Search for the cell housing the specified text and yield its [X, Y] center coordinate. 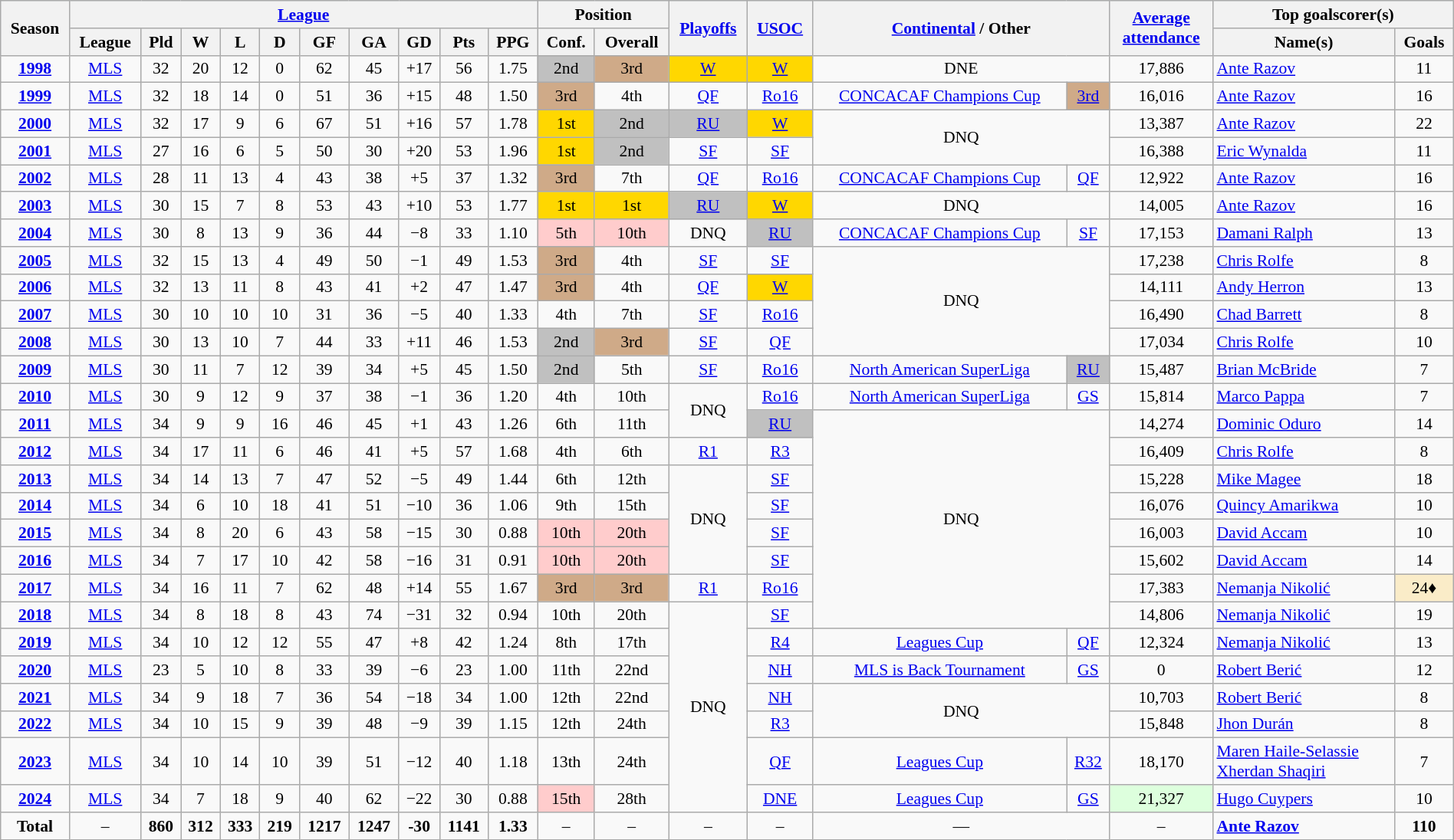
Chad Barrett [1304, 315]
1.06 [512, 506]
16,003 [1161, 533]
−15 [419, 533]
8th [566, 643]
54 [374, 697]
16,409 [1161, 451]
1.47 [512, 287]
1.15 [512, 724]
22 [1425, 124]
1.96 [512, 151]
R4 [781, 643]
860 [161, 826]
Total [35, 826]
2022 [35, 724]
2006 [35, 287]
1998 [35, 69]
1.18 [512, 762]
24♦ [1425, 588]
R32 [1088, 762]
14,806 [1161, 615]
14,111 [1161, 287]
+1 [419, 425]
Playoffs [709, 28]
+8 [419, 643]
MLS is Back Tournament [940, 670]
−16 [419, 561]
15,228 [1161, 479]
2015 [35, 533]
PPG [512, 42]
Goals [1425, 42]
2023 [35, 762]
−8 [419, 233]
14,274 [1161, 425]
12,324 [1161, 643]
−22 [419, 799]
2000 [35, 124]
2011 [35, 425]
Average attendance [1161, 28]
15,848 [1161, 724]
Andy Herron [1304, 287]
15,814 [1161, 397]
12,922 [1161, 179]
2005 [35, 261]
2021 [35, 697]
1.20 [512, 397]
1.68 [512, 451]
L [240, 42]
13th [566, 762]
Continental / Other [962, 28]
Dominic Oduro [1304, 425]
16,490 [1161, 315]
52 [374, 479]
+20 [419, 151]
28 [161, 179]
Jhon Durán [1304, 724]
— [962, 826]
9th [566, 506]
17th [632, 643]
2008 [35, 343]
17,383 [1161, 588]
+17 [419, 69]
2016 [35, 561]
2004 [35, 233]
2017 [35, 588]
1217 [325, 826]
28th [632, 799]
GF [325, 42]
2010 [35, 397]
0.91 [512, 561]
Brian McBride [1304, 369]
2002 [35, 179]
16,388 [1161, 151]
Pts [463, 42]
2009 [35, 369]
219 [280, 826]
+16 [419, 124]
110 [1425, 826]
2003 [35, 206]
−12 [419, 762]
−31 [419, 615]
1.75 [512, 69]
2012 [35, 451]
2014 [35, 506]
+11 [419, 343]
GD [419, 42]
19 [1425, 615]
2001 [35, 151]
1247 [374, 826]
Position [603, 15]
10,703 [1161, 697]
Conf. [566, 42]
1.32 [512, 179]
21,327 [1161, 799]
74 [374, 615]
Pld [161, 42]
333 [240, 826]
−10 [419, 506]
-30 [419, 826]
USOC [781, 28]
D [280, 42]
1999 [35, 97]
Marco Pappa [1304, 397]
1141 [463, 826]
+10 [419, 206]
15,602 [1161, 561]
1.44 [512, 479]
−18 [419, 697]
Top goalscorer(s) [1333, 15]
Hugo Cuypers [1304, 799]
17,886 [1161, 69]
Season [35, 28]
2019 [35, 643]
1.24 [512, 643]
15,487 [1161, 369]
−6 [419, 670]
17,153 [1161, 233]
2020 [35, 670]
−9 [419, 724]
Damani Ralph [1304, 233]
Name(s) [1304, 42]
14,005 [1161, 206]
27 [161, 151]
13,387 [1161, 124]
Quincy Amarikwa [1304, 506]
Maren Haile-Selassie Xherdan Shaqiri [1304, 762]
17,238 [1161, 261]
2024 [35, 799]
1.10 [512, 233]
1.78 [512, 124]
0.94 [512, 615]
Eric Wynalda [1304, 151]
+15 [419, 97]
Overall [632, 42]
2018 [35, 615]
1.26 [512, 425]
+2 [419, 287]
1.77 [512, 206]
17,034 [1161, 343]
GA [374, 42]
312 [201, 826]
1.67 [512, 588]
56 [463, 69]
+14 [419, 588]
2013 [35, 479]
16,016 [1161, 97]
18,170 [1161, 762]
2007 [35, 315]
67 [325, 124]
16,076 [1161, 506]
Mike Magee [1304, 479]
